Extract the (x, y) coordinate from the center of the cell holding the provided text.  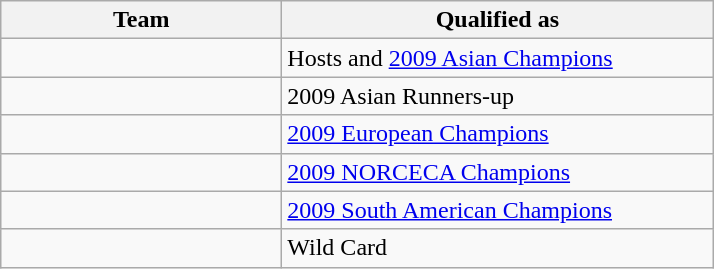
Qualified as (498, 20)
Hosts and 2009 Asian Champions (498, 58)
Team (142, 20)
2009 NORCECA Champions (498, 172)
2009 European Champions (498, 134)
2009 Asian Runners-up (498, 96)
Wild Card (498, 248)
2009 South American Champions (498, 210)
